Find where the given text appears and provide that cell's center as (X, Y) coordinate. 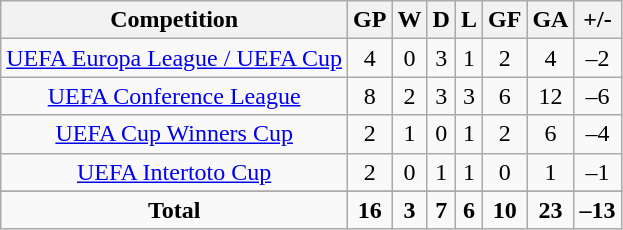
GP (370, 20)
–4 (598, 134)
–2 (598, 58)
Total (174, 210)
23 (550, 210)
UEFA Cup Winners Cup (174, 134)
+/- (598, 20)
D (441, 20)
12 (550, 96)
GF (504, 20)
W (410, 20)
UEFA Europa League / UEFA Cup (174, 58)
UEFA Conference League (174, 96)
GA (550, 20)
10 (504, 210)
UEFA Intertoto Cup (174, 172)
Competition (174, 20)
–6 (598, 96)
–1 (598, 172)
7 (441, 210)
L (468, 20)
–13 (598, 210)
16 (370, 210)
8 (370, 96)
